For the text-containing cell, return its midpoint in (X, Y) coordinate format. 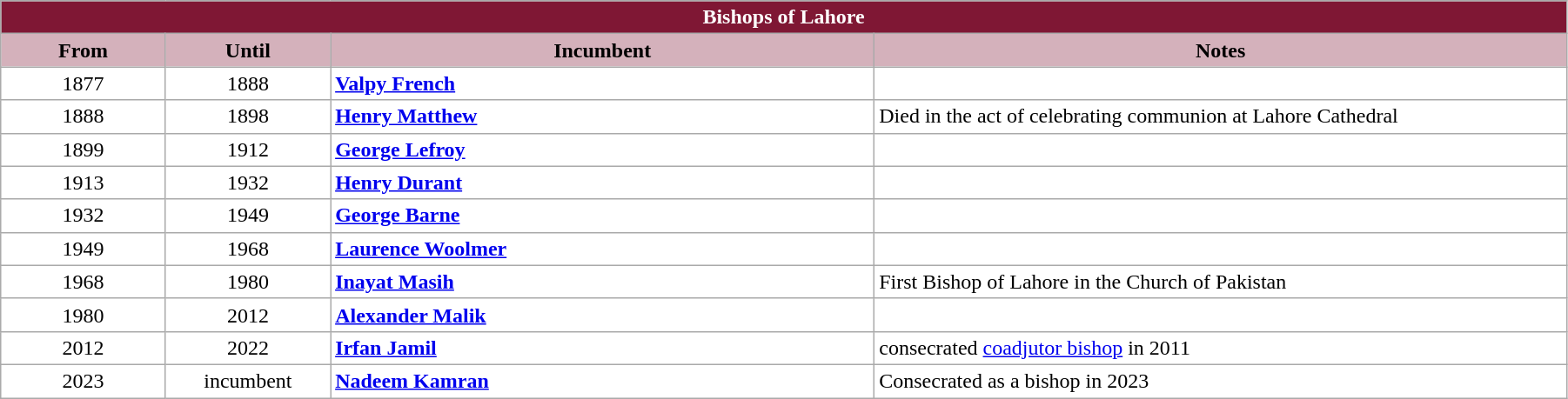
incumbent (247, 381)
1877 (84, 83)
Until (247, 50)
Valpy French (602, 83)
Consecrated as a bishop in 2023 (1221, 381)
Alexander Malik (602, 315)
2023 (84, 381)
1898 (247, 116)
First Bishop of Lahore in the Church of Pakistan (1221, 282)
2022 (247, 348)
Inayat Masih (602, 282)
Notes (1221, 50)
Henry Durant (602, 183)
George Barne (602, 216)
From (84, 50)
Laurence Woolmer (602, 249)
Died in the act of celebrating communion at Lahore Cathedral (1221, 116)
1913 (84, 183)
1912 (247, 150)
Nadeem Kamran (602, 381)
consecrated coadjutor bishop in 2011 (1221, 348)
Incumbent (602, 50)
1899 (84, 150)
Bishops of Lahore (784, 17)
George Lefroy (602, 150)
Henry Matthew (602, 116)
Irfan Jamil (602, 348)
